Extract the (x, y) coordinate from the center of the cell holding the provided text.  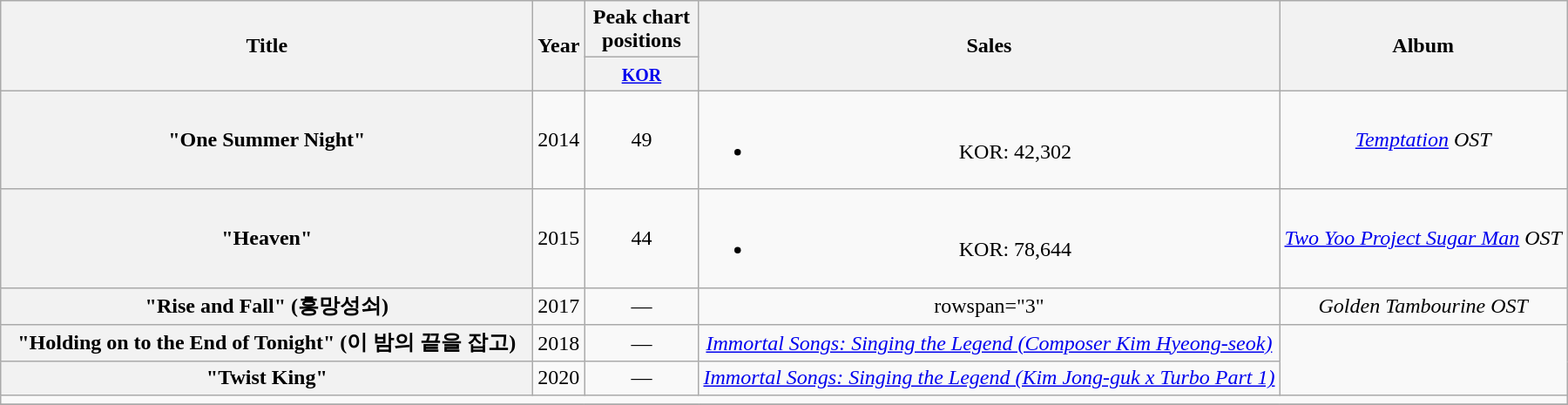
Year (559, 45)
Golden Tambourine OST (1423, 307)
KOR: 42,302 (990, 139)
2018 (559, 343)
KOR (641, 74)
Peak chart positions (641, 30)
49 (641, 139)
"Holding on to the End of Tonight" (이 밤의 끝을 잡고) (267, 343)
Immortal Songs: Singing the Legend (Composer Kim Hyeong-seok) (990, 343)
rowspan="3" (990, 307)
Immortal Songs: Singing the Legend (Kim Jong-guk x Turbo Part 1) (990, 378)
2017 (559, 307)
Title (267, 45)
"Rise and Fall" (흥망성쇠) (267, 307)
Temptation OST (1423, 139)
2014 (559, 139)
"Twist King" (267, 378)
Album (1423, 45)
2020 (559, 378)
KOR: 78,644 (990, 239)
Sales (990, 45)
44 (641, 239)
"One Summer Night" (267, 139)
Two Yoo Project Sugar Man OST (1423, 239)
"Heaven" (267, 239)
2015 (559, 239)
